Provide the (X, Y) coordinate of the cell's center where the given text is located.  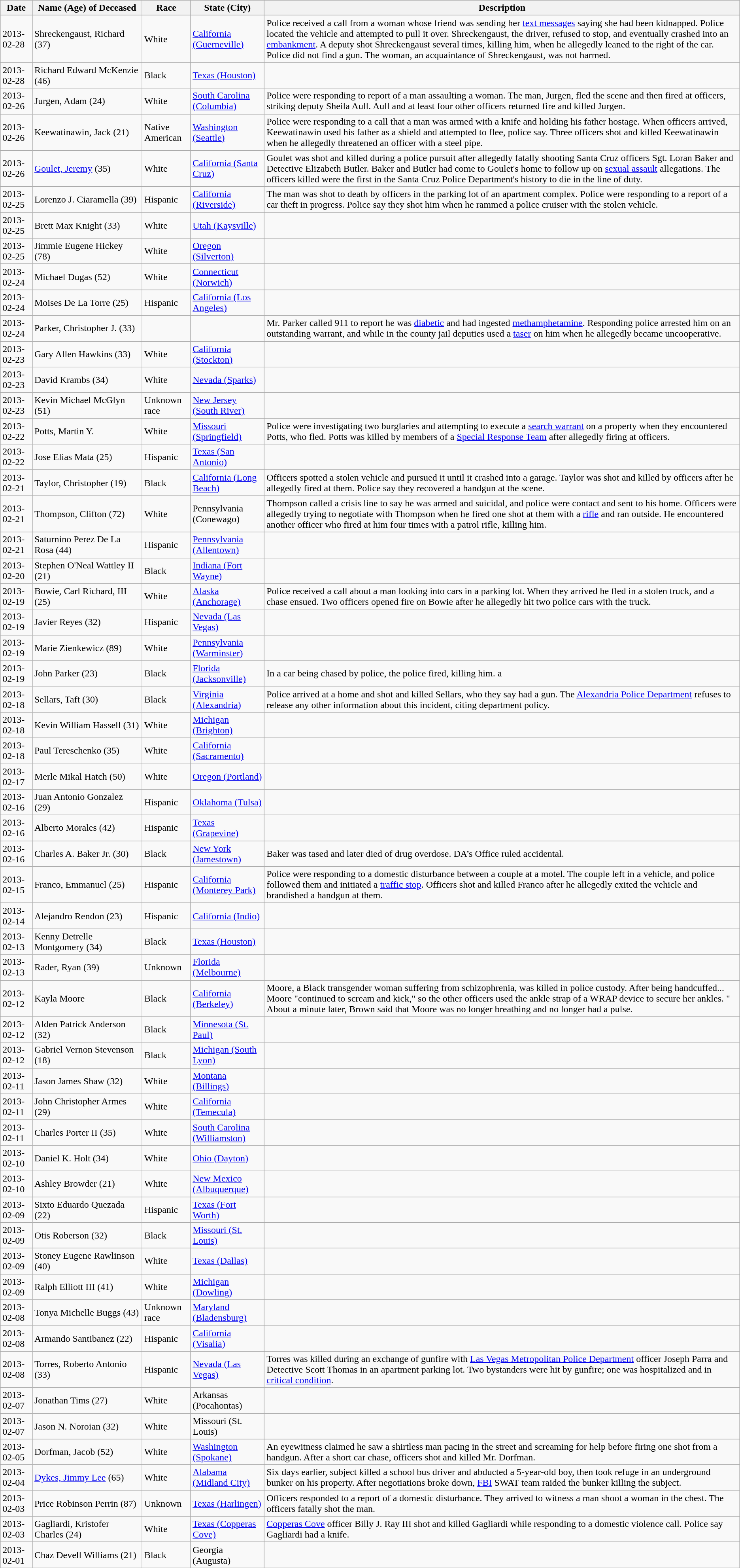
California (Indio) (228, 916)
Parker, Christopher J. (33) (87, 328)
Sellars, Taft (30) (87, 699)
Franco, Emmanuel (25) (87, 885)
Date (17, 8)
Potts, Martin Y. (87, 431)
Copperas Cove officer Billy J. Ray III shot and killed Gagliardi while responding to a domestic violence call. Police say Gagliardi had a knife. (502, 1529)
Kenny Detrelle Montgomery (34) (87, 941)
Texas (Fort Worth) (228, 1210)
Alden Patrick Anderson (32) (87, 1029)
California (Berkeley) (228, 998)
Moises De La Torre (25) (87, 302)
Ohio (Dayton) (228, 1158)
California (Guerneville) (228, 39)
2013-02-04 (17, 1478)
Michigan (Dowling) (228, 1287)
State (City) (228, 8)
Armando Santibanez (22) (87, 1339)
Alejandro Rendon (23) (87, 916)
Jose Elias Mata (25) (87, 457)
Chaz Devell Williams (21) (87, 1555)
Florida (Jacksonville) (228, 673)
California (Visalia) (228, 1339)
California (Riverside) (228, 199)
Charles A. Baker Jr. (30) (87, 854)
Alberto Morales (42) (87, 828)
California (Santa Cruz) (228, 169)
Texas (Harlingen) (228, 1503)
Stephen O'Neal Wattley II (21) (87, 570)
South Carolina (Williamston) (228, 1132)
Ralph Elliott III (41) (87, 1287)
Jason N. Noroian (32) (87, 1426)
Texas (San Antonio) (228, 457)
2013-02-15 (17, 885)
Kayla Moore (87, 998)
Daniel K. Holt (34) (87, 1158)
Alaska (Anchorage) (228, 597)
Arkansas (Pocahontas) (228, 1400)
New Jersey (South River) (228, 406)
Richard Edward McKenzie (46) (87, 75)
Paul Tereschenko (35) (87, 751)
2013-02-20 (17, 570)
Minnesota (St. Paul) (228, 1029)
Gagliardi, Kristofer Charles (24) (87, 1529)
2013-02-01 (17, 1555)
Bowie, Carl Richard, III (25) (87, 597)
2013-02-05 (17, 1452)
Jason James Shaw (32) (87, 1081)
Race (166, 8)
Maryland (Bladensburg) (228, 1312)
Brett Max Knight (33) (87, 225)
Marie Zienkewicz (89) (87, 648)
Tonya Michelle Buggs (43) (87, 1312)
Rader, Ryan (39) (87, 968)
Javier Reyes (32) (87, 622)
Jurgen, Adam (24) (87, 101)
California (Monterey Park) (228, 885)
Alabama (Midland City) (228, 1478)
Merle Mikal Hatch (50) (87, 776)
Lorenzo J. Ciaramella (39) (87, 199)
Pennsylvania (Conewago) (228, 514)
Michigan (South Lyon) (228, 1055)
Pennsylvania (Allentown) (228, 545)
Shreckengaust, Richard (37) (87, 39)
Florida (Melbourne) (228, 968)
Charles Porter II (35) (87, 1132)
Stoney Eugene Rawlinson (40) (87, 1261)
Texas (Copperas Cove) (228, 1529)
Goulet, Jeremy (35) (87, 169)
Jonathan Tims (27) (87, 1400)
In a car being chased by police, the police fired, killing him. a (502, 673)
Oregon (Portland) (228, 776)
California (Long Beach) (228, 483)
Native American (166, 132)
Washington (Spokane) (228, 1452)
Taylor, Christopher (19) (87, 483)
New Mexico (Albuquerque) (228, 1184)
John Christopher Armes (29) (87, 1107)
Name (Age) of Deceased (87, 8)
South Carolina (Columbia) (228, 101)
Price Robinson Perrin (87) (87, 1503)
Indiana (Fort Wayne) (228, 570)
Dorfman, Jacob (52) (87, 1452)
Thompson, Clifton (72) (87, 514)
Baker was tased and later died of drug overdose. DA’s Office ruled accidental. (502, 854)
California (Los Angeles) (228, 302)
Kevin Michael McGlyn (51) (87, 406)
Ashley Browder (21) (87, 1184)
Michael Dugas (52) (87, 277)
Torres, Roberto Antonio (33) (87, 1369)
Nevada (Sparks) (228, 380)
Jimmie Eugene Hickey (78) (87, 251)
Keewatinawin, Jack (21) (87, 132)
Oklahoma (Tulsa) (228, 802)
Dykes, Jimmy Lee (65) (87, 1478)
Texas (Grapevine) (228, 828)
Kevin William Hassell (31) (87, 725)
California (Temecula) (228, 1107)
David Krambs (34) (87, 380)
Georgia (Augusta) (228, 1555)
Connecticut (Norwich) (228, 277)
Otis Roberson (32) (87, 1236)
California (Stockton) (228, 354)
Sixto Eduardo Quezada (22) (87, 1210)
Texas (Dallas) (228, 1261)
Utah (Kaysville) (228, 225)
Gabriel Vernon Stevenson (18) (87, 1055)
Juan Antonio Gonzalez (29) (87, 802)
2013-02-14 (17, 916)
Washington (Seattle) (228, 132)
John Parker (23) (87, 673)
Missouri (Springfield) (228, 431)
Gary Allen Hawkins (33) (87, 354)
Description (502, 8)
Oregon (Silverton) (228, 251)
California (Sacramento) (228, 751)
New York (Jamestown) (228, 854)
Virginia (Alexandria) (228, 699)
2013-02-17 (17, 776)
Pennsylvania (Warminster) (228, 648)
Saturnino Perez De La Rosa (44) (87, 545)
Michigan (Brighton) (228, 725)
Montana (Billings) (228, 1081)
